Return [X, Y] of the center of cell containing provided text 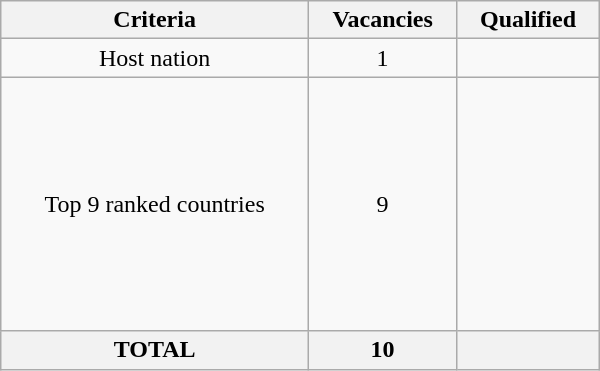
Qualified [528, 20]
Vacancies [382, 20]
9 [382, 204]
Criteria [155, 20]
1 [382, 58]
10 [382, 350]
Top 9 ranked countries [155, 204]
TOTAL [155, 350]
Host nation [155, 58]
